Extract the (x, y) coordinate from the center of the cell holding the provided text.  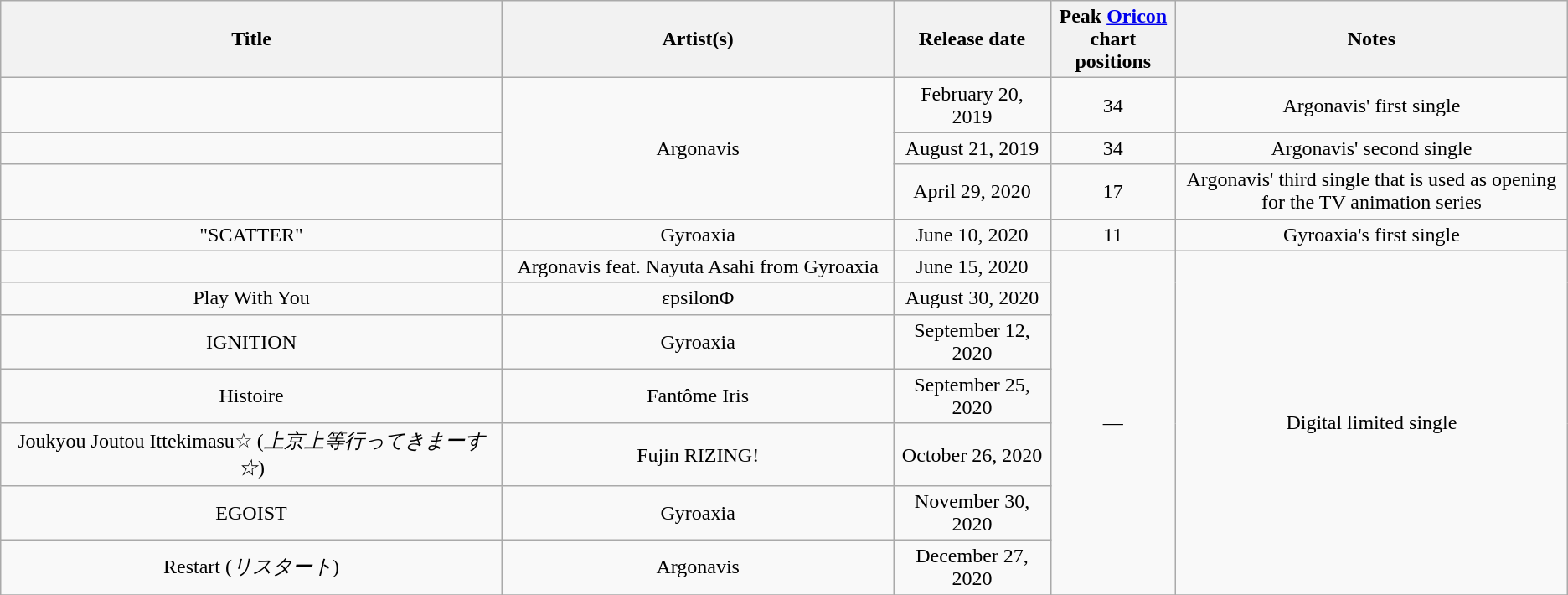
Joukyou Joutou Ittekimasu☆ (上京上等行ってきまーす☆) (251, 454)
Peak Oriconchart positions (1113, 39)
November 30, 2020 (972, 513)
Argonavis' first single (1372, 106)
Artist(s) (698, 39)
"SCATTER" (251, 235)
IGNITION (251, 342)
June 10, 2020 (972, 235)
Gyroaxia's first single (1372, 235)
Play With You (251, 298)
Fujin RIZING! (698, 454)
— (1113, 422)
Notes (1372, 39)
Release date (972, 39)
Histoire (251, 396)
Argonavis' third single that is used as opening for the TV animation series (1372, 191)
February 20, 2019 (972, 106)
εpsilonΦ (698, 298)
Digital limited single (1372, 422)
September 25, 2020 (972, 396)
Argonavis' second single (1372, 148)
December 27, 2020 (972, 567)
June 15, 2020 (972, 266)
Restart (リスタート) (251, 567)
Argonavis feat. Nayuta Asahi from Gyroaxia (698, 266)
April 29, 2020 (972, 191)
11 (1113, 235)
October 26, 2020 (972, 454)
17 (1113, 191)
September 12, 2020 (972, 342)
Title (251, 39)
August 21, 2019 (972, 148)
Fantôme Iris (698, 396)
EGOIST (251, 513)
August 30, 2020 (972, 298)
